Capture the cell that displays the provided text and extract its [x, y] central coordinate. 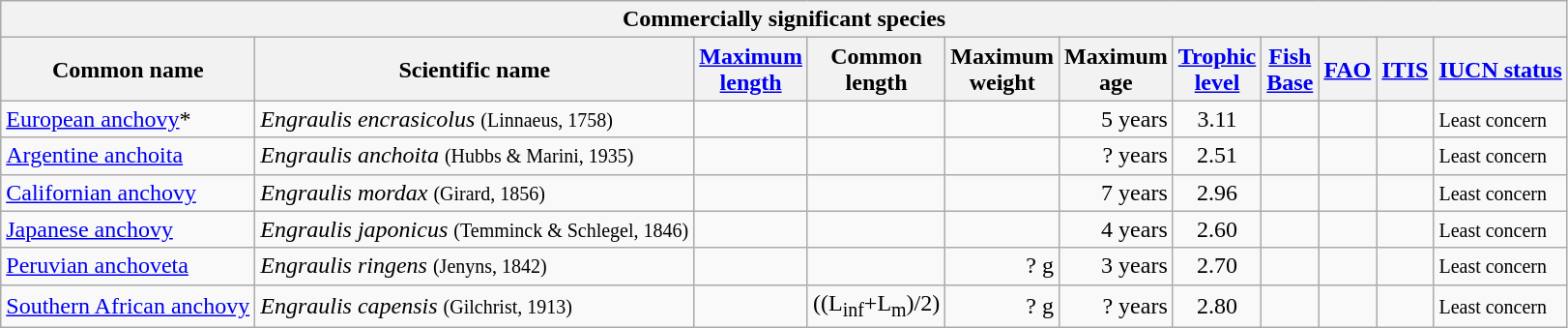
IUCN status [1500, 70]
Trophiclevel [1217, 70]
Maximumage [1117, 70]
Maximumlength [751, 70]
FAO [1348, 70]
Engraulis encrasicolus (Linnaeus, 1758) [475, 119]
Peruvian anchoveta [128, 266]
Engraulis mordax (Girard, 1856) [475, 193]
4 years [1117, 229]
Commercially significant species [785, 19]
Argentine anchoita [128, 156]
2.96 [1217, 193]
((Linf+Lm)/2) [876, 306]
3 years [1117, 266]
Engraulis capensis (Gilchrist, 1913) [475, 306]
2.70 [1217, 266]
Maximumweight [1002, 70]
Scientific name [475, 70]
FishBase [1290, 70]
European anchovy* [128, 119]
Common name [128, 70]
Engraulis japonicus (Temminck & Schlegel, 1846) [475, 229]
2.80 [1217, 306]
2.51 [1217, 156]
Engraulis anchoita (Hubbs & Marini, 1935) [475, 156]
Californian anchovy [128, 193]
2.60 [1217, 229]
Japanese anchovy [128, 229]
5 years [1117, 119]
ITIS [1406, 70]
Commonlength [876, 70]
7 years [1117, 193]
3.11 [1217, 119]
Southern African anchovy [128, 306]
Engraulis ringens (Jenyns, 1842) [475, 266]
